Detect which cell encompasses the target text, then output its [x, y] center coordinate. 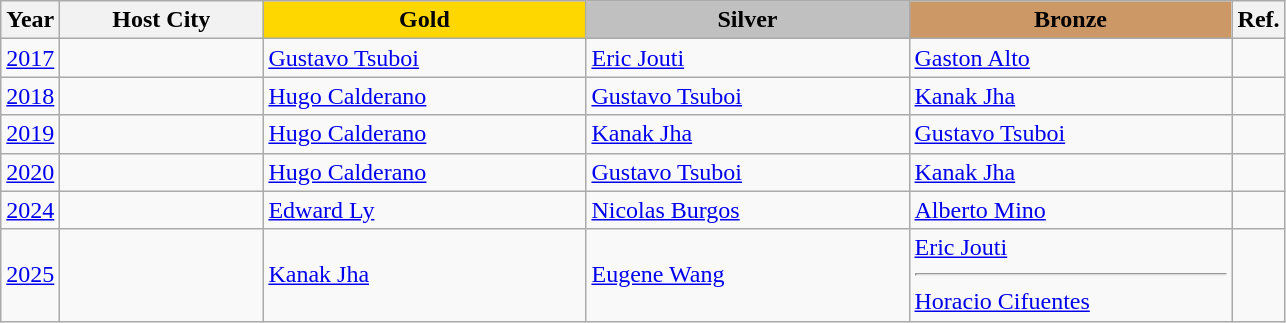
2024 [30, 210]
2020 [30, 172]
Host City [162, 20]
Alberto Mino [1070, 210]
Eric Jouti Horacio Cifuentes [1070, 275]
Nicolas Burgos [748, 210]
2017 [30, 58]
Ref. [1258, 20]
2019 [30, 134]
Gaston Alto [1070, 58]
Gold [424, 20]
Eric Jouti [748, 58]
2018 [30, 96]
Silver [748, 20]
Edward Ly [424, 210]
Eugene Wang [748, 275]
2025 [30, 275]
Year [30, 20]
Bronze [1070, 20]
